Find where the given text appears and provide that cell's center as (x, y) coordinate. 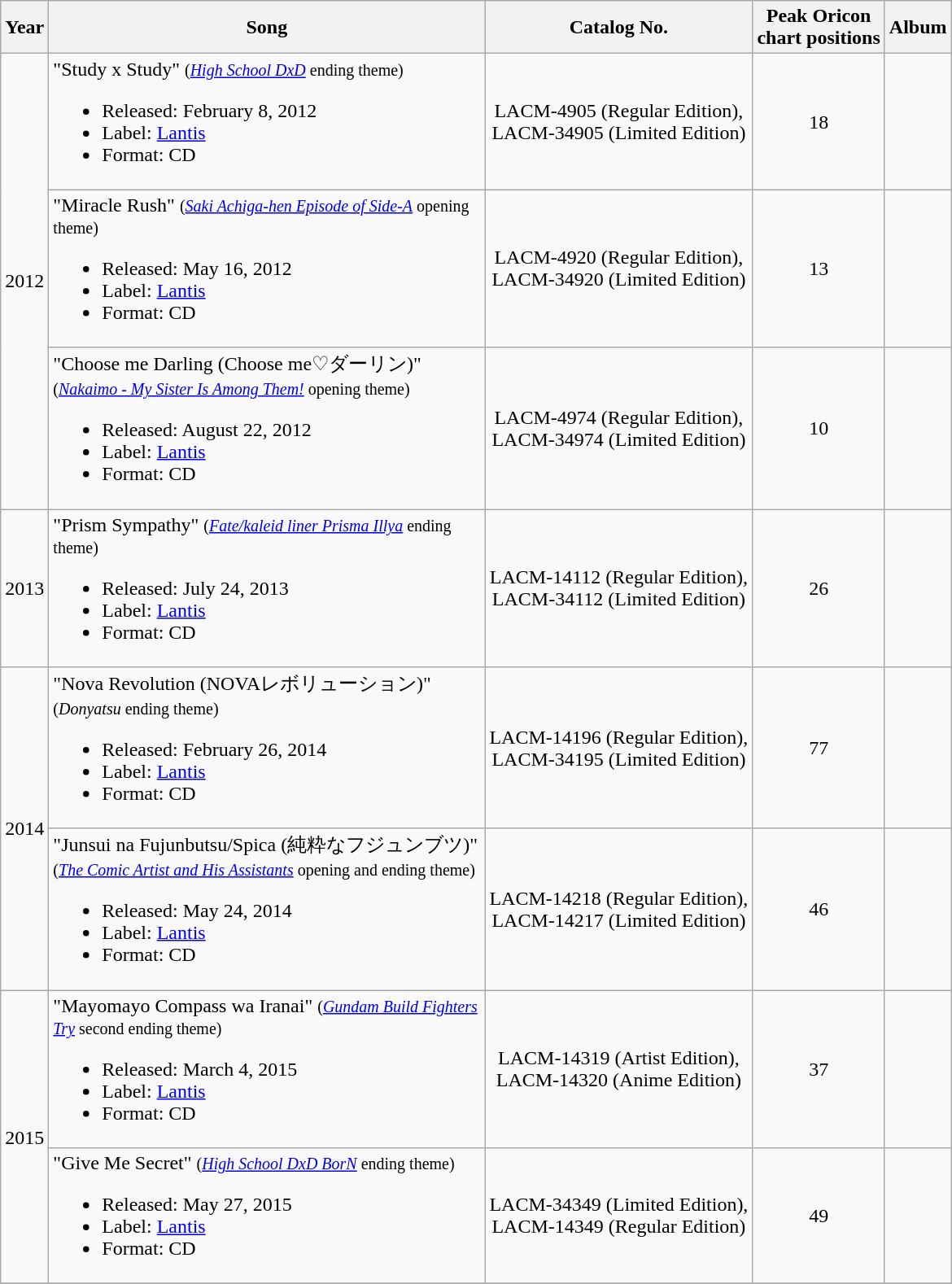
77 (819, 749)
Album (918, 28)
LACM-4905 (Regular Edition), LACM-34905 (Limited Edition) (618, 122)
Catalog No. (618, 28)
LACM-14218 (Regular Edition), LACM-14217 (Limited Edition) (618, 910)
LACM-34349 (Limited Edition), LACM-14349 (Regular Edition) (618, 1216)
26 (819, 588)
LACM-4974 (Regular Edition), LACM-34974 (Limited Edition) (618, 428)
2014 (24, 828)
"Choose me Darling (Choose me♡ダーリン)" (Nakaimo - My Sister Is Among Them! opening theme)Released: August 22, 2012Label: LantisFormat: CD (267, 428)
Peak Oricon chart positions (819, 28)
Song (267, 28)
2015 (24, 1138)
"Study x Study" (High School DxD ending theme)Released: February 8, 2012Label: LantisFormat: CD (267, 122)
LACM-14319 (Artist Edition), LACM-14320 (Anime Edition) (618, 1069)
37 (819, 1069)
"Give Me Secret" (High School DxD BorN ending theme)Released: May 27, 2015Label: LantisFormat: CD (267, 1216)
"Nova Revolution (NOVAレボリューション)" (Donyatsu ending theme)Released: February 26, 2014Label: LantisFormat: CD (267, 749)
49 (819, 1216)
18 (819, 122)
LACM-14112 (Regular Edition), LACM-34112 (Limited Edition) (618, 588)
LACM-14196 (Regular Edition), LACM-34195 (Limited Edition) (618, 749)
10 (819, 428)
13 (819, 269)
2013 (24, 588)
2012 (24, 282)
46 (819, 910)
LACM-4920 (Regular Edition), LACM-34920 (Limited Edition) (618, 269)
"Mayomayo Compass wa Iranai" (Gundam Build Fighters Try second ending theme)Released: March 4, 2015Label: LantisFormat: CD (267, 1069)
Year (24, 28)
"Prism Sympathy" (Fate/kaleid liner Prisma Illya ending theme)Released: July 24, 2013Label: LantisFormat: CD (267, 588)
"Junsui na Fujunbutsu/Spica (純粋なフジュンブツ)" (The Comic Artist and His Assistants opening and ending theme)Released: May 24, 2014Label: LantisFormat: CD (267, 910)
"Miracle Rush" (Saki Achiga-hen Episode of Side-A opening theme)Released: May 16, 2012Label: LantisFormat: CD (267, 269)
